For the text-containing cell, return its midpoint in [x, y] coordinate format. 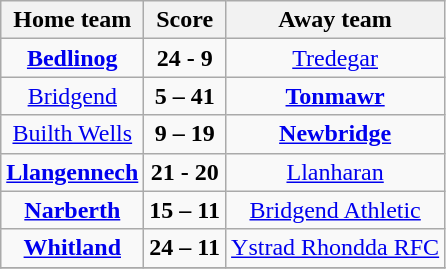
Bedlinog [72, 58]
9 – 19 [185, 134]
24 - 9 [185, 58]
Llangennech [72, 172]
Tredegar [336, 58]
Whitland [72, 248]
Ystrad Rhondda RFC [336, 248]
Tonmawr [336, 96]
Narberth [72, 210]
Bridgend [72, 96]
21 - 20 [185, 172]
Away team [336, 20]
Score [185, 20]
15 – 11 [185, 210]
5 – 41 [185, 96]
Llanharan [336, 172]
24 – 11 [185, 248]
Builth Wells [72, 134]
Bridgend Athletic [336, 210]
Home team [72, 20]
Newbridge [336, 134]
